Search for the cell housing the specified text and yield its (x, y) center coordinate. 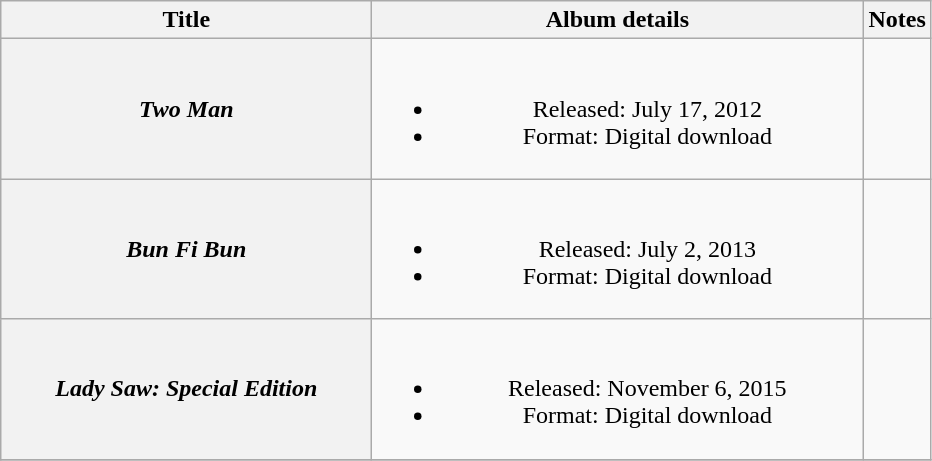
Notes (897, 20)
Album details (618, 20)
Released: July 2, 2013Format: Digital download (618, 249)
Released: November 6, 2015Format: Digital download (618, 389)
Two Man (186, 109)
Bun Fi Bun (186, 249)
Released: July 17, 2012Format: Digital download (618, 109)
Title (186, 20)
Lady Saw: Special Edition (186, 389)
